Extract the [X, Y] coordinate from the center of the cell holding the provided text.  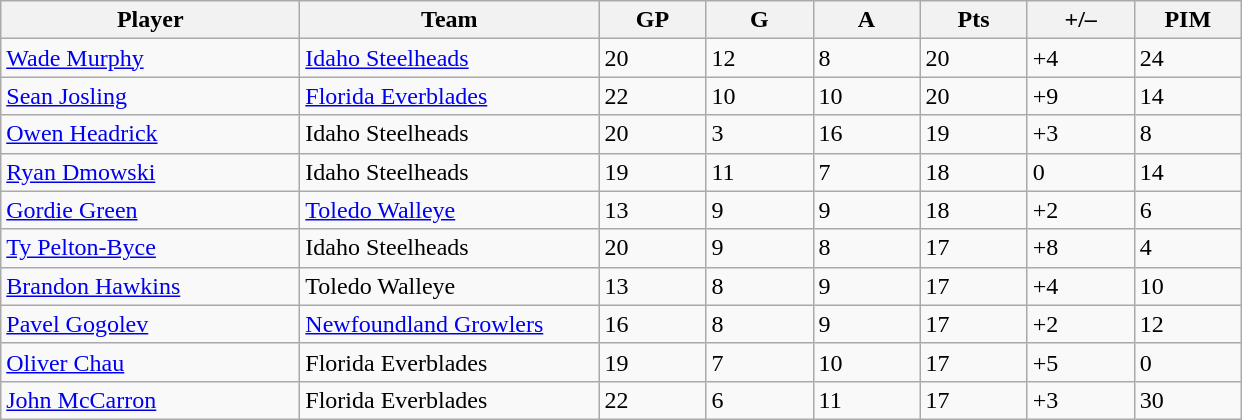
+8 [1080, 248]
3 [760, 134]
Ryan Dmowski [150, 172]
Oliver Chau [150, 362]
A [866, 20]
Player [150, 20]
Brandon Hawkins [150, 286]
GP [652, 20]
PIM [1188, 20]
30 [1188, 400]
24 [1188, 58]
Wade Murphy [150, 58]
Team [450, 20]
Ty Pelton-Byce [150, 248]
Sean Josling [150, 96]
Gordie Green [150, 210]
Newfoundland Growlers [450, 324]
Pavel Gogolev [150, 324]
+9 [1080, 96]
Pts [974, 20]
+/– [1080, 20]
+5 [1080, 362]
Owen Headrick [150, 134]
John McCarron [150, 400]
G [760, 20]
4 [1188, 248]
